Capture the cell that displays the provided text and extract its (x, y) central coordinate. 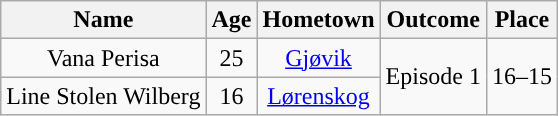
Name (104, 20)
Lørenskog (318, 96)
Gjøvik (318, 58)
Hometown (318, 20)
Episode 1 (433, 77)
Place (522, 20)
16 (232, 96)
25 (232, 58)
Outcome (433, 20)
Vana Perisa (104, 58)
Age (232, 20)
16–15 (522, 77)
Line Stolen Wilberg (104, 96)
